Detect which cell encompasses the target text, then output its [X, Y] center coordinate. 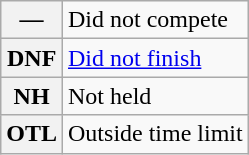
OTL [32, 134]
Did not finish [156, 58]
Did not compete [156, 20]
Not held [156, 96]
Outside time limit [156, 134]
— [32, 20]
DNF [32, 58]
NH [32, 96]
